For the text-containing cell, return its midpoint in (x, y) coordinate format. 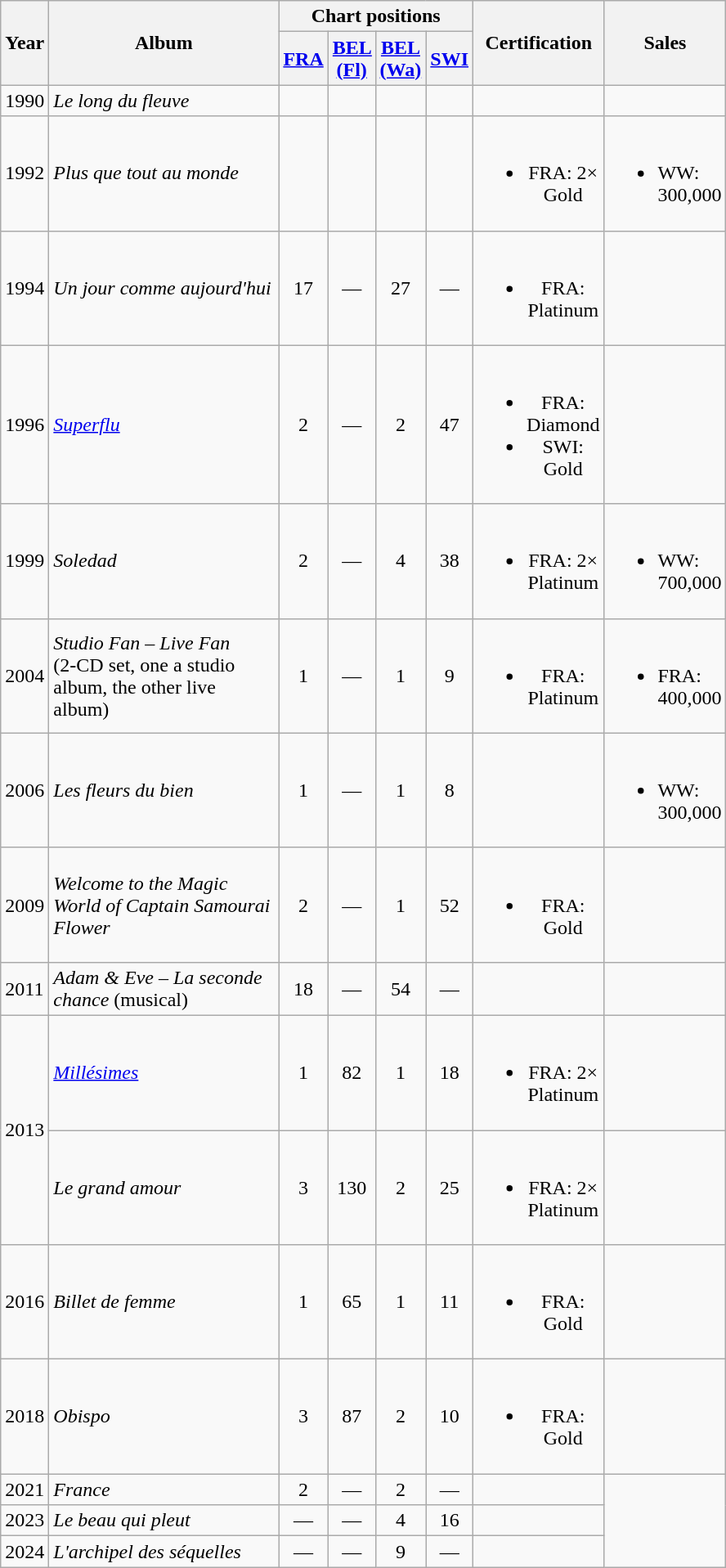
FRA: 2× Gold (539, 173)
Le long du fleuve (164, 101)
Adam & Eve – La seconde chance (musical) (164, 988)
BEL (Wa) (401, 59)
Welcome to the Magic World of Captain Samourai Flower (164, 905)
Billet de femme (164, 1302)
2024 (25, 1552)
2009 (25, 905)
10 (450, 1417)
Sales (665, 43)
Le grand amour (164, 1188)
1996 (25, 425)
54 (401, 988)
11 (450, 1302)
8 (450, 790)
65 (352, 1302)
82 (352, 1072)
WW: 700,000 (665, 561)
Soledad (164, 561)
38 (450, 561)
52 (450, 905)
25 (450, 1188)
1992 (25, 173)
2023 (25, 1521)
1999 (25, 561)
Chart positions (376, 16)
France (164, 1489)
FRA: 400,000 (665, 676)
Year (25, 43)
SWI (450, 59)
Le beau qui pleut (164, 1521)
Un jour comme aujourd'hui (164, 288)
Superflu (164, 425)
2004 (25, 676)
FRA: DiamondSWI: Gold (539, 425)
Certification (539, 43)
2016 (25, 1302)
2018 (25, 1417)
47 (450, 425)
BEL (Fl) (352, 59)
2006 (25, 790)
17 (303, 288)
87 (352, 1417)
Studio Fan – Live Fan(2-CD set, one a studio album, the other live album) (164, 676)
Album (164, 43)
2011 (25, 988)
Les fleurs du bien (164, 790)
FRA (303, 59)
130 (352, 1188)
1990 (25, 101)
L'archipel des séquelles (164, 1552)
Plus que tout au monde (164, 173)
27 (401, 288)
2013 (25, 1130)
Obispo (164, 1417)
2021 (25, 1489)
Millésimes (164, 1072)
16 (450, 1521)
1994 (25, 288)
